Capture the cell that displays the provided text and extract its (x, y) central coordinate. 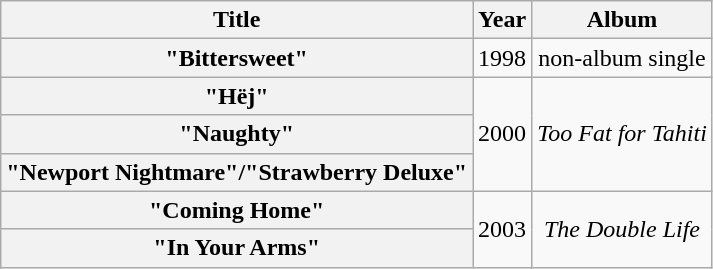
2000 (502, 134)
"Coming Home" (237, 210)
Title (237, 20)
2003 (502, 229)
Too Fat for Tahiti (622, 134)
"Newport Nightmare"/"Strawberry Deluxe" (237, 172)
"Hëj" (237, 96)
"Naughty" (237, 134)
non-album single (622, 58)
The Double Life (622, 229)
1998 (502, 58)
"In Your Arms" (237, 248)
Year (502, 20)
"Bittersweet" (237, 58)
Album (622, 20)
